Pinpoint the cell where the given text exists, returning its (x, y) midpoint coordinate. 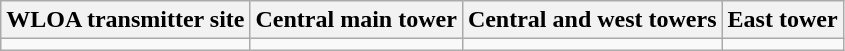
East tower (782, 20)
Central main tower (356, 20)
WLOA transmitter site (126, 20)
Central and west towers (592, 20)
